Return [x, y] of the center of cell containing provided text 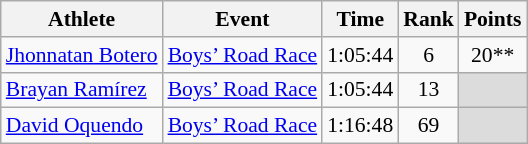
69 [428, 126]
Athlete [82, 19]
Brayan Ramírez [82, 90]
Rank [428, 19]
13 [428, 90]
1:16:48 [360, 126]
Jhonnatan Botero [82, 55]
Event [243, 19]
20** [493, 55]
6 [428, 55]
David Oquendo [82, 126]
Points [493, 19]
Time [360, 19]
